Find where the given text appears and provide that cell's center as (X, Y) coordinate. 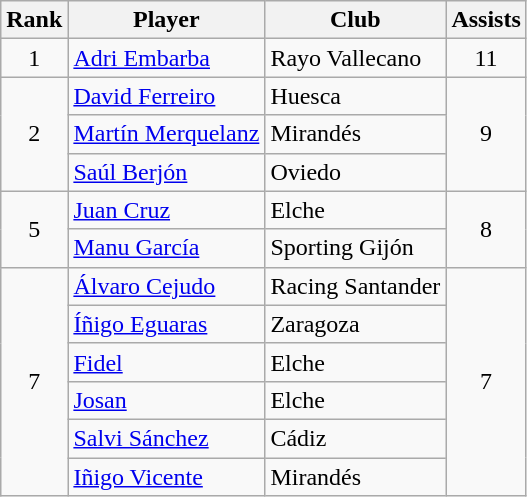
Huesca (356, 96)
2 (34, 134)
Zaragoza (356, 324)
Juan Cruz (166, 210)
Rank (34, 20)
Manu García (166, 248)
9 (486, 134)
Racing Santander (356, 286)
Íñigo Eguaras (166, 324)
David Ferreiro (166, 96)
Player (166, 20)
Martín Merquelanz (166, 134)
Club (356, 20)
Iñigo Vicente (166, 477)
Saúl Berjón (166, 172)
Josan (166, 400)
1 (34, 58)
Sporting Gijón (356, 248)
11 (486, 58)
Oviedo (356, 172)
Cádiz (356, 438)
Rayo Vallecano (356, 58)
Fidel (166, 362)
8 (486, 229)
Salvi Sánchez (166, 438)
Adri Embarba (166, 58)
Álvaro Cejudo (166, 286)
5 (34, 229)
Assists (486, 20)
